Find where the given text appears and provide that cell's center as [x, y] coordinate. 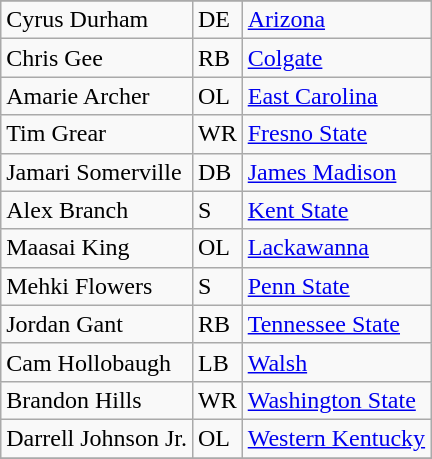
Darrell Johnson Jr. [97, 438]
Washington State [336, 400]
Tim Grear [97, 134]
East Carolina [336, 96]
Maasai King [97, 248]
James Madison [336, 172]
Walsh [336, 362]
Jordan Gant [97, 324]
Cyrus Durham [97, 20]
Fresno State [336, 134]
DB [217, 172]
Cam Hollobaugh [97, 362]
Jamari Somerville [97, 172]
Amarie Archer [97, 96]
Penn State [336, 286]
Arizona [336, 20]
Western Kentucky [336, 438]
DE [217, 20]
Lackawanna [336, 248]
Colgate [336, 58]
Tennessee State [336, 324]
Brandon Hills [97, 400]
Alex Branch [97, 210]
Mehki Flowers [97, 286]
Kent State [336, 210]
Chris Gee [97, 58]
LB [217, 362]
